From the cell containing the given text, extract its center point as [X, Y] coordinate. 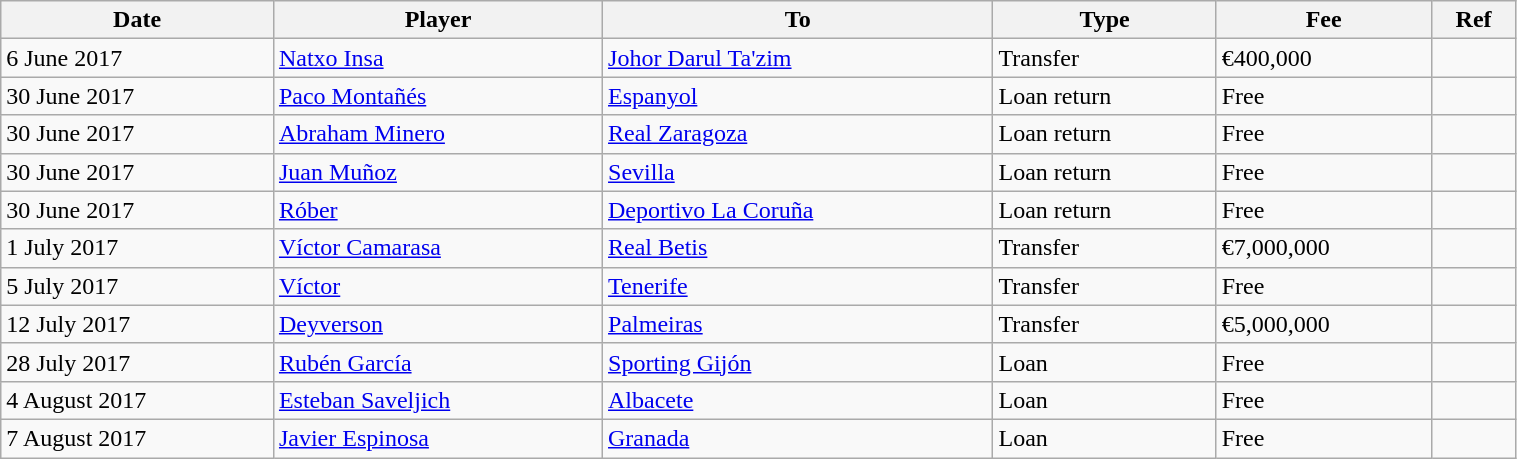
Granada [798, 438]
Juan Muñoz [438, 172]
Ref [1474, 20]
Type [1104, 20]
28 July 2017 [138, 362]
Fee [1324, 20]
Deportivo La Coruña [798, 210]
Sevilla [798, 172]
Palmeiras [798, 324]
Víctor Camarasa [438, 248]
Real Zaragoza [798, 134]
Róber [438, 210]
Rubén García [438, 362]
Víctor [438, 286]
Player [438, 20]
€7,000,000 [1324, 248]
Abraham Minero [438, 134]
Tenerife [798, 286]
6 June 2017 [138, 58]
To [798, 20]
Date [138, 20]
Javier Espinosa [438, 438]
Natxo Insa [438, 58]
Sporting Gijón [798, 362]
12 July 2017 [138, 324]
Albacete [798, 400]
Johor Darul Ta'zim [798, 58]
€400,000 [1324, 58]
Esteban Saveljich [438, 400]
Paco Montañés [438, 96]
Espanyol [798, 96]
Deyverson [438, 324]
1 July 2017 [138, 248]
Real Betis [798, 248]
5 July 2017 [138, 286]
€5,000,000 [1324, 324]
4 August 2017 [138, 400]
7 August 2017 [138, 438]
